Capture the cell that displays the provided text and extract its [x, y] central coordinate. 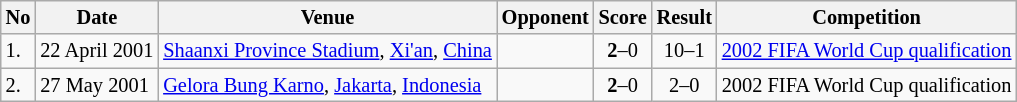
Venue [327, 17]
2. [18, 85]
Result [684, 17]
Score [623, 17]
22 April 2001 [96, 51]
Gelora Bung Karno, Jakarta, Indonesia [327, 85]
No [18, 17]
Date [96, 17]
27 May 2001 [96, 85]
Competition [867, 17]
Opponent [546, 17]
1. [18, 51]
Shaanxi Province Stadium, Xi'an, China [327, 51]
10–1 [684, 51]
